Output the [X, Y] coordinate of the center of the cell containing the given text.  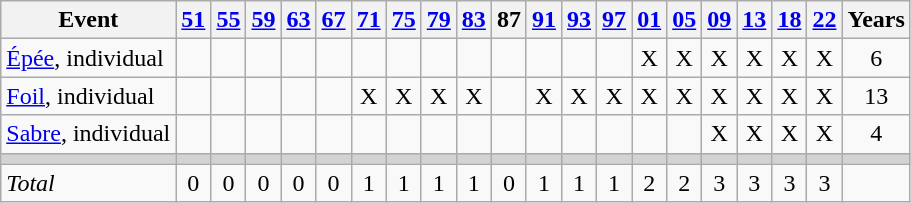
05 [684, 20]
75 [404, 20]
Total [88, 183]
Event [88, 20]
55 [228, 20]
67 [334, 20]
09 [720, 20]
87 [508, 20]
97 [614, 20]
79 [438, 20]
22 [824, 20]
93 [578, 20]
Épée, individual [88, 58]
Years [876, 20]
83 [474, 20]
01 [650, 20]
4 [876, 134]
Sabre, individual [88, 134]
63 [298, 20]
91 [544, 20]
18 [790, 20]
71 [368, 20]
59 [264, 20]
6 [876, 58]
Foil, individual [88, 96]
51 [194, 20]
